Output the [x, y] coordinate of the center of the cell containing the given text.  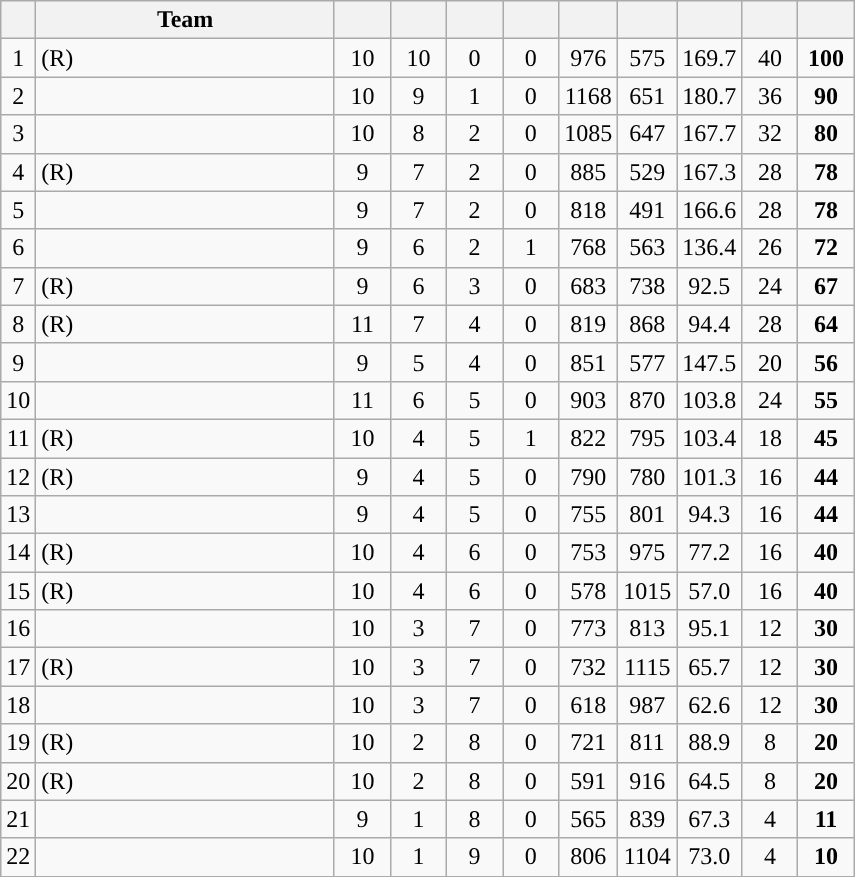
17 [18, 667]
Team [186, 20]
45 [826, 438]
19 [18, 743]
147.5 [710, 362]
806 [588, 857]
885 [588, 172]
822 [588, 438]
1015 [648, 591]
32 [770, 134]
136.4 [710, 248]
56 [826, 362]
563 [648, 248]
26 [770, 248]
90 [826, 96]
647 [648, 134]
67.3 [710, 819]
22 [18, 857]
73.0 [710, 857]
72 [826, 248]
975 [648, 553]
801 [648, 515]
64 [826, 324]
780 [648, 477]
651 [648, 96]
790 [588, 477]
77.2 [710, 553]
64.5 [710, 781]
618 [588, 705]
80 [826, 134]
851 [588, 362]
577 [648, 362]
768 [588, 248]
987 [648, 705]
870 [648, 400]
738 [648, 286]
795 [648, 438]
65.7 [710, 667]
773 [588, 629]
15 [18, 591]
95.1 [710, 629]
818 [588, 210]
755 [588, 515]
180.7 [710, 96]
94.3 [710, 515]
57.0 [710, 591]
591 [588, 781]
169.7 [710, 58]
94.4 [710, 324]
753 [588, 553]
1104 [648, 857]
721 [588, 743]
575 [648, 58]
21 [18, 819]
1168 [588, 96]
100 [826, 58]
578 [588, 591]
13 [18, 515]
166.6 [710, 210]
529 [648, 172]
819 [588, 324]
36 [770, 96]
491 [648, 210]
916 [648, 781]
976 [588, 58]
903 [588, 400]
103.4 [710, 438]
811 [648, 743]
14 [18, 553]
62.6 [710, 705]
565 [588, 819]
92.5 [710, 286]
1085 [588, 134]
88.9 [710, 743]
813 [648, 629]
683 [588, 286]
55 [826, 400]
101.3 [710, 477]
732 [588, 667]
67 [826, 286]
1115 [648, 667]
868 [648, 324]
167.7 [710, 134]
103.8 [710, 400]
167.3 [710, 172]
839 [648, 819]
